Output the [X, Y] coordinate of the center of the cell containing the given text.  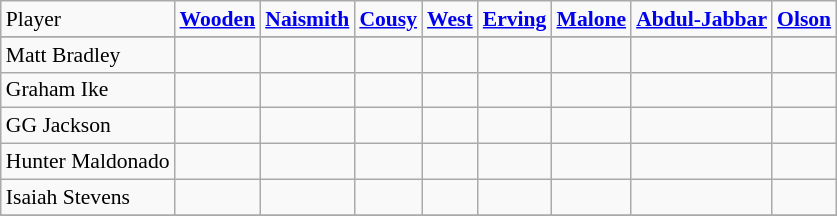
Cousy [388, 19]
Graham Ike [88, 90]
Hunter Maldonado [88, 162]
Erving [515, 19]
Matt Bradley [88, 55]
Wooden [218, 19]
West [450, 19]
Naismith [307, 19]
Abdul-Jabbar [702, 19]
Isaiah Stevens [88, 197]
Olson [804, 19]
GG Jackson [88, 126]
Player [88, 19]
Malone [591, 19]
